Pinpoint the cell where the given text exists, returning its [x, y] midpoint coordinate. 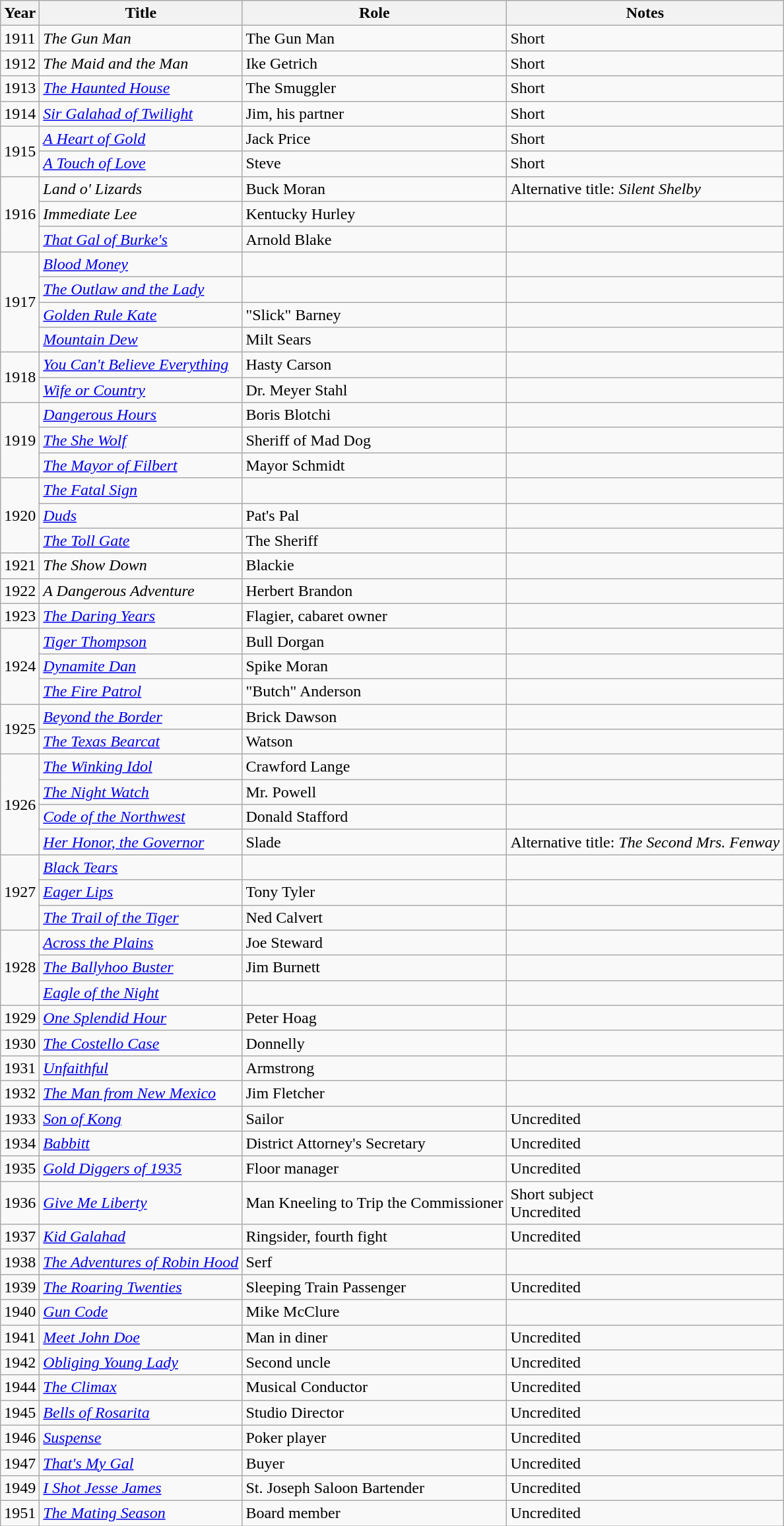
1935 [20, 1169]
Code of the Northwest [141, 817]
1949 [20, 1488]
1929 [20, 1018]
The Ballyhoo Buster [141, 968]
1936 [20, 1203]
Eagle of the Night [141, 993]
The Roaring Twenties [141, 1287]
The Winking Idol [141, 767]
Donnelly [375, 1043]
Man Kneeling to Trip the Commissioner [375, 1203]
1939 [20, 1287]
The Adventures of Robin Hood [141, 1262]
The Toll Gate [141, 541]
1942 [20, 1362]
Bells of Rosarita [141, 1412]
Eager Lips [141, 892]
Give Me Liberty [141, 1203]
Studio Director [375, 1412]
Son of Kong [141, 1119]
1934 [20, 1144]
1927 [20, 892]
1921 [20, 566]
1912 [20, 63]
1930 [20, 1043]
The Costello Case [141, 1043]
1913 [20, 88]
A Touch of Love [141, 164]
Obliging Young Lady [141, 1362]
Arnold Blake [375, 239]
Mountain Dew [141, 340]
Year [20, 13]
1923 [20, 616]
Milt Sears [375, 340]
Jim, his partner [375, 114]
The Mayor of Filbert [141, 465]
A Dangerous Adventure [141, 591]
The Haunted House [141, 88]
Mayor Schmidt [375, 465]
District Attorney's Secretary [375, 1144]
1938 [20, 1262]
St. Joseph Saloon Bartender [375, 1488]
Peter Hoag [375, 1018]
Serf [375, 1262]
Alternative title: Silent Shelby [645, 189]
Kid Galahad [141, 1237]
Dynamite Dan [141, 666]
Meet John Doe [141, 1337]
Sir Galahad of Twilight [141, 114]
1941 [20, 1337]
Musical Conductor [375, 1387]
Tiger Thompson [141, 641]
I Shot Jesse James [141, 1488]
1928 [20, 968]
Beyond the Border [141, 716]
Land o' Lizards [141, 189]
Wife or Country [141, 390]
The Fatal Sign [141, 490]
Short subjectUncredited [645, 1203]
1917 [20, 302]
1925 [20, 729]
Joe Steward [375, 943]
Poker player [375, 1438]
Bull Dorgan [375, 641]
Watson [375, 742]
The Night Watch [141, 792]
The Fire Patrol [141, 691]
1937 [20, 1237]
Gold Diggers of 1935 [141, 1169]
Unfaithful [141, 1068]
Immediate Lee [141, 214]
The Climax [141, 1387]
Dr. Meyer Stahl [375, 390]
Jim Burnett [375, 968]
Tony Tyler [375, 892]
1914 [20, 114]
Flagier, cabaret owner [375, 616]
Title [141, 13]
1951 [20, 1513]
Dangerous Hours [141, 415]
The Man from New Mexico [141, 1093]
Floor manager [375, 1169]
Black Tears [141, 867]
1947 [20, 1463]
1911 [20, 38]
The Show Down [141, 566]
Second uncle [375, 1362]
"Slick" Barney [375, 315]
Board member [375, 1513]
The She Wolf [141, 440]
1926 [20, 805]
1920 [20, 515]
Babbitt [141, 1144]
Across the Plains [141, 943]
Herbert Brandon [375, 591]
Steve [375, 164]
1918 [20, 378]
That Gal of Burke's [141, 239]
Golden Rule Kate [141, 315]
1916 [20, 214]
1945 [20, 1412]
Hasty Carson [375, 365]
Ike Getrich [375, 63]
1932 [20, 1093]
Her Honor, the Governor [141, 842]
The Sheriff [375, 541]
1933 [20, 1119]
One Splendid Hour [141, 1018]
1940 [20, 1312]
The Trail of the Tiger [141, 917]
Blood Money [141, 264]
Notes [645, 13]
Ned Calvert [375, 917]
You Can't Believe Everything [141, 365]
That's My Gal [141, 1463]
1924 [20, 666]
A Heart of Gold [141, 139]
1915 [20, 151]
The Texas Bearcat [141, 742]
Brick Dawson [375, 716]
1946 [20, 1438]
Buyer [375, 1463]
Mr. Powell [375, 792]
Crawford Lange [375, 767]
The Maid and the Man [141, 63]
Alternative title: The Second Mrs. Fenway [645, 842]
The Smuggler [375, 88]
Jim Fletcher [375, 1093]
Ringsider, fourth fight [375, 1237]
Armstrong [375, 1068]
"Butch" Anderson [375, 691]
Buck Moran [375, 189]
Sheriff of Mad Dog [375, 440]
The Mating Season [141, 1513]
Boris Blotchi [375, 415]
1944 [20, 1387]
The Daring Years [141, 616]
Blackie [375, 566]
1931 [20, 1068]
Gun Code [141, 1312]
Role [375, 13]
Suspense [141, 1438]
The Outlaw and the Lady [141, 289]
Slade [375, 842]
Spike Moran [375, 666]
Mike McClure [375, 1312]
Donald Stafford [375, 817]
Kentucky Hurley [375, 214]
Jack Price [375, 139]
Sleeping Train Passenger [375, 1287]
1919 [20, 440]
Duds [141, 515]
Sailor [375, 1119]
1922 [20, 591]
Pat's Pal [375, 515]
Man in diner [375, 1337]
